Output the [X, Y] coordinate of the center of the cell containing the given text.  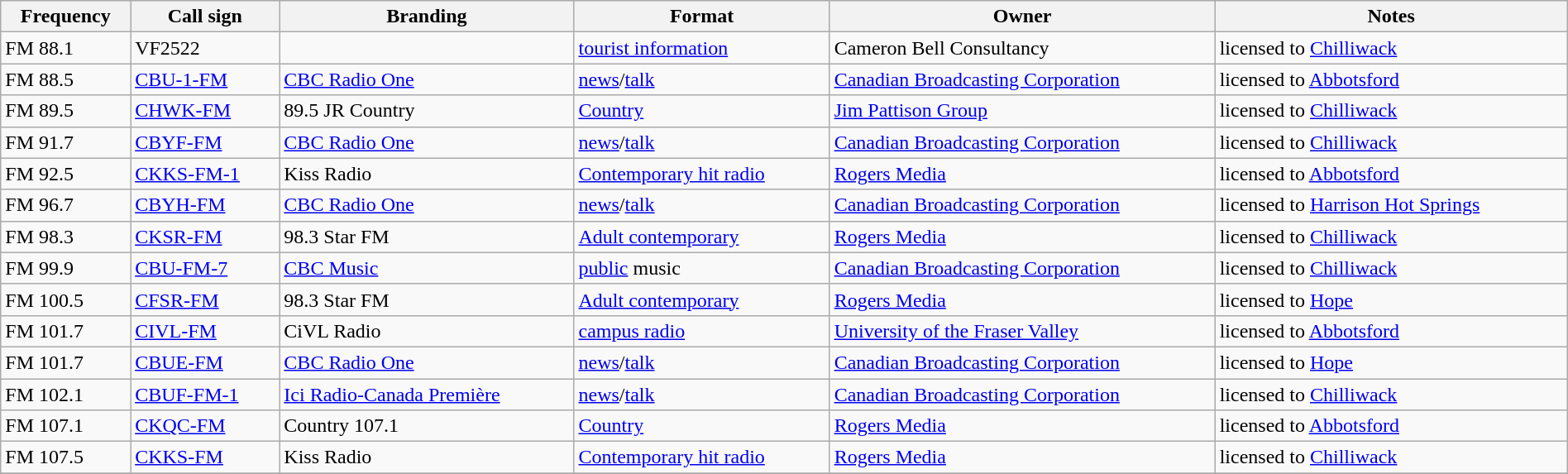
Ici Radio-Canada Première [427, 395]
CBC Music [427, 268]
CIVL-FM [205, 331]
FM 92.5 [66, 174]
FM 91.7 [66, 142]
CBU-FM-7 [205, 268]
CBUE-FM [205, 362]
FM 88.5 [66, 79]
Notes [1391, 17]
CFSR-FM [205, 299]
University of the Fraser Valley [1022, 331]
Jim Pattison Group [1022, 111]
FM 98.3 [66, 237]
Cameron Bell Consultancy [1022, 48]
FM 102.1 [66, 395]
FM 88.1 [66, 48]
CHWK-FM [205, 111]
Country 107.1 [427, 426]
CiVL Radio [427, 331]
FM 107.1 [66, 426]
FM 96.7 [66, 205]
89.5 JR Country [427, 111]
Format [701, 17]
FM 100.5 [66, 299]
CKKS-FM-1 [205, 174]
FM 107.5 [66, 457]
CKQC-FM [205, 426]
tourist information [701, 48]
CKKS-FM [205, 457]
licensed to Harrison Hot Springs [1391, 205]
CBYF-FM [205, 142]
public music [701, 268]
CKSR-FM [205, 237]
Owner [1022, 17]
FM 99.9 [66, 268]
Frequency [66, 17]
VF2522 [205, 48]
campus radio [701, 331]
FM 89.5 [66, 111]
CBUF-FM-1 [205, 395]
CBYH-FM [205, 205]
Branding [427, 17]
Call sign [205, 17]
CBU-1-FM [205, 79]
